Pinpoint the cell where the given text exists, returning its [X, Y] midpoint coordinate. 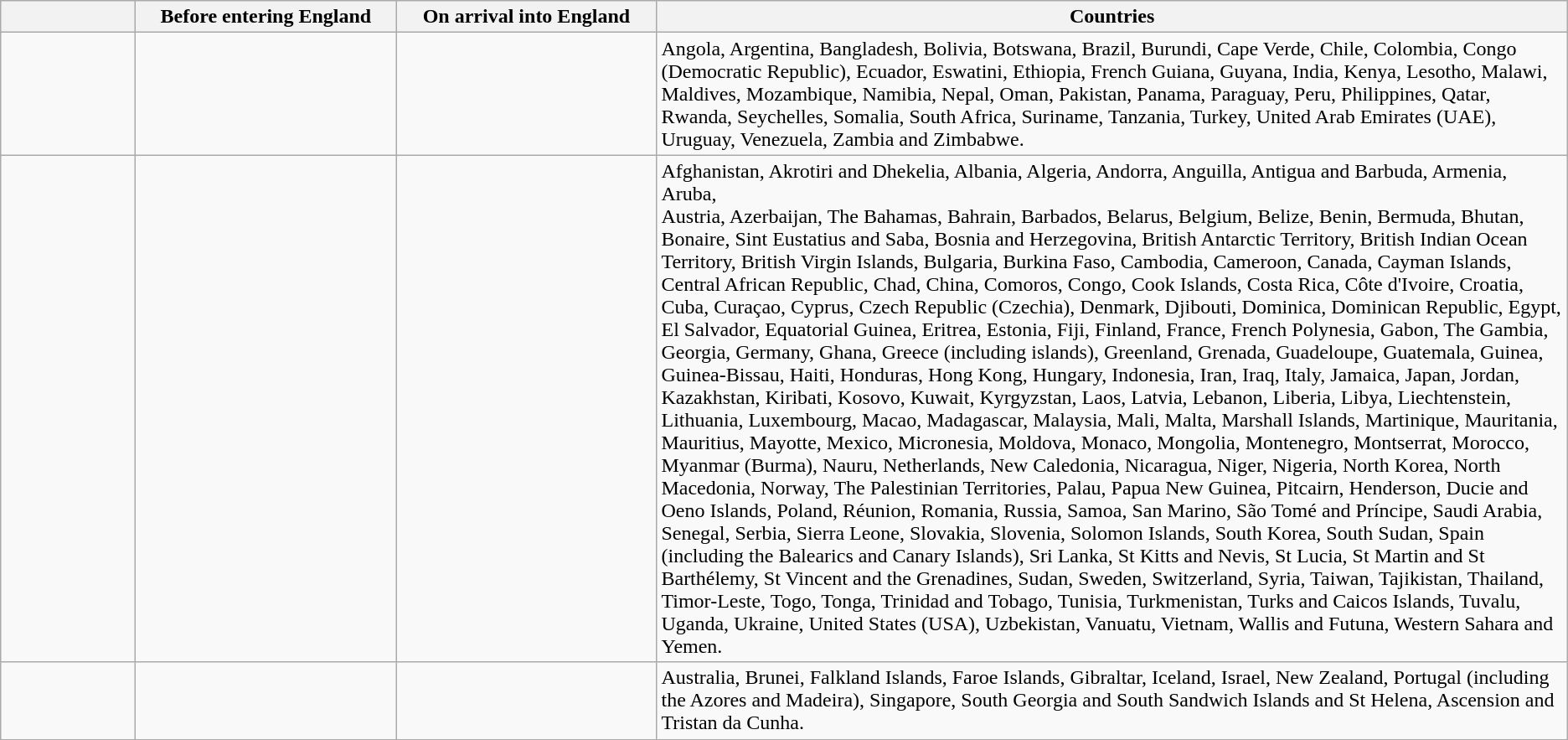
Before entering England [266, 17]
Countries [1112, 17]
On arrival into England [526, 17]
